Return (x, y) of the center of cell containing provided text 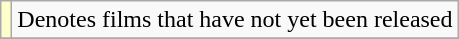
Denotes films that have not yet been released (235, 20)
